Search for the cell housing the specified text and yield its [x, y] center coordinate. 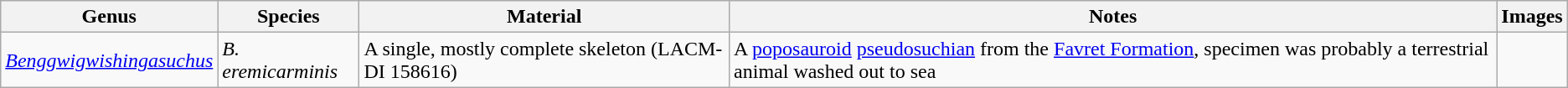
A single, mostly complete skeleton (LACM-DI 158616) [544, 60]
Species [288, 17]
Images [1532, 17]
Genus [109, 17]
Material [544, 17]
A poposauroid pseudosuchian from the Favret Formation, specimen was probably a terrestrial animal washed out to sea [1113, 60]
Notes [1113, 17]
Benggwigwishingasuchus [109, 60]
B. eremicarminis [288, 60]
